Return the [x, y] coordinate for the center point of the cell that contains the specified text.  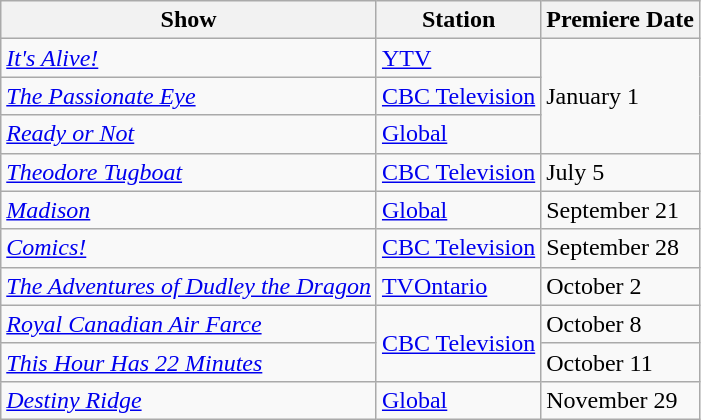
October 2 [620, 286]
Premiere Date [620, 20]
Theodore Tugboat [189, 172]
It's Alive! [189, 58]
October 8 [620, 324]
November 29 [620, 400]
October 11 [620, 362]
Destiny Ridge [189, 400]
Show [189, 20]
Madison [189, 210]
This Hour Has 22 Minutes [189, 362]
Ready or Not [189, 134]
Royal Canadian Air Farce [189, 324]
Station [458, 20]
September 21 [620, 210]
YTV [458, 58]
Comics! [189, 248]
TVOntario [458, 286]
The Adventures of Dudley the Dragon [189, 286]
September 28 [620, 248]
July 5 [620, 172]
The Passionate Eye [189, 96]
January 1 [620, 96]
